Determine the [x, y] coordinate at the center of the cell enclosing the given text.  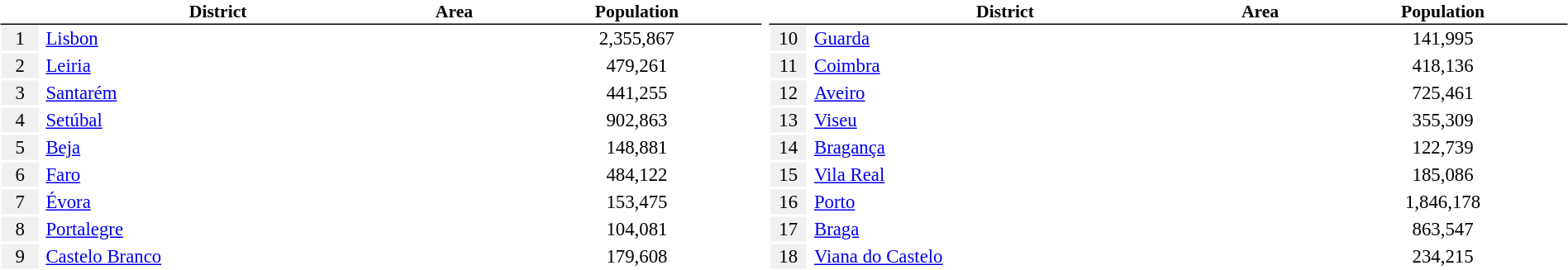
418,136 [1443, 66]
18 [789, 256]
Portalegre [218, 230]
Vila Real [1005, 175]
16 [789, 201]
Lisbon [218, 38]
Viana do Castelo [1005, 256]
179,608 [636, 256]
Coimbra [1005, 66]
2 [20, 66]
104,081 [636, 230]
9 [20, 256]
Guarda [1005, 38]
148,881 [636, 147]
14 [789, 147]
185,086 [1443, 175]
8 [20, 230]
Santarém [218, 92]
11 [789, 66]
863,547 [1443, 230]
484,122 [636, 175]
902,863 [636, 121]
10 [789, 38]
Évora [218, 201]
1 [20, 38]
Setúbal [218, 121]
6 [20, 175]
13 [789, 121]
479,261 [636, 66]
7 [20, 201]
4 [20, 121]
12 [789, 92]
Porto [1005, 201]
Faro [218, 175]
141,995 [1443, 38]
Bragança [1005, 147]
15 [789, 175]
1,846,178 [1443, 201]
17 [789, 230]
3 [20, 92]
Leiria [218, 66]
Braga [1005, 230]
5 [20, 147]
441,255 [636, 92]
Viseu [1005, 121]
153,475 [636, 201]
Castelo Branco [218, 256]
Beja [218, 147]
122,739 [1443, 147]
725,461 [1443, 92]
355,309 [1443, 121]
234,215 [1443, 256]
2,355,867 [636, 38]
Aveiro [1005, 92]
